Pinpoint the cell where the given text exists, returning its (x, y) midpoint coordinate. 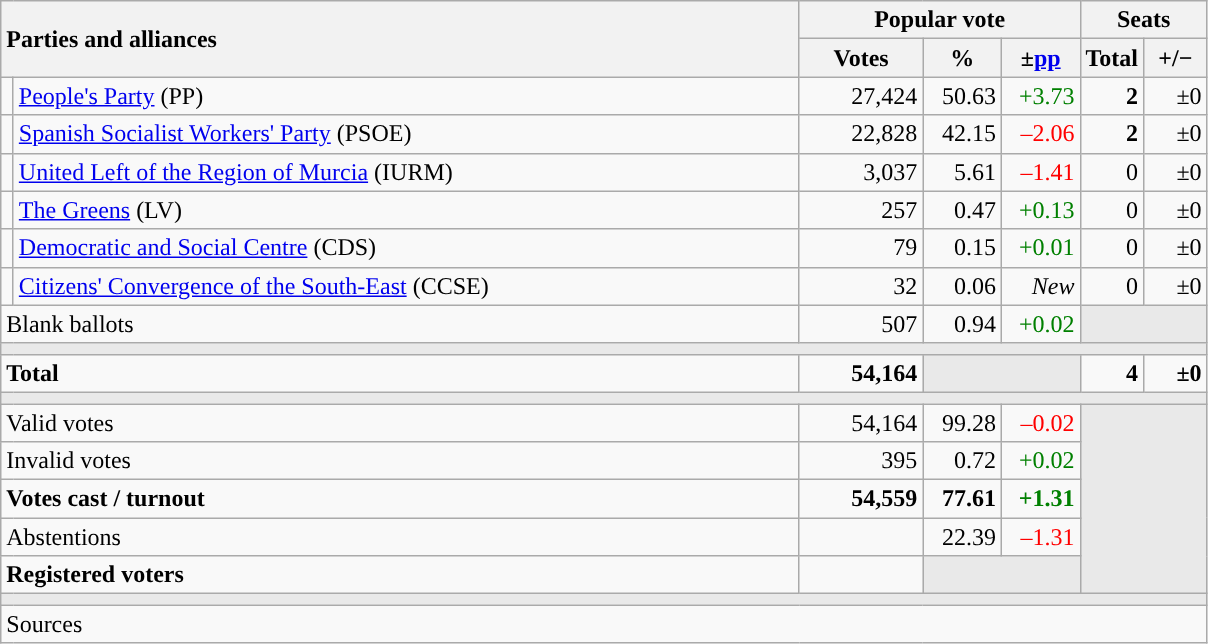
395 (861, 461)
Blank ballots (400, 324)
0.06 (962, 286)
+0.01 (1040, 248)
+3.73 (1040, 96)
77.61 (962, 499)
22,828 (861, 134)
0.72 (962, 461)
Parties and alliances (400, 39)
27,424 (861, 96)
4 (1112, 373)
United Left of the Region of Murcia (IURM) (406, 172)
Valid votes (400, 423)
79 (861, 248)
+/− (1176, 58)
42.15 (962, 134)
54,559 (861, 499)
–0.02 (1040, 423)
% (962, 58)
Registered voters (400, 575)
Spanish Socialist Workers' Party (PSOE) (406, 134)
+0.13 (1040, 210)
Invalid votes (400, 461)
22.39 (962, 537)
0.15 (962, 248)
–1.41 (1040, 172)
0.94 (962, 324)
5.61 (962, 172)
Sources (604, 624)
507 (861, 324)
Seats (1144, 20)
50.63 (962, 96)
99.28 (962, 423)
–2.06 (1040, 134)
32 (861, 286)
3,037 (861, 172)
Democratic and Social Centre (CDS) (406, 248)
The Greens (LV) (406, 210)
+1.31 (1040, 499)
±pp (1040, 58)
–1.31 (1040, 537)
Votes cast / turnout (400, 499)
Votes (861, 58)
Popular vote (940, 20)
New (1040, 286)
People's Party (PP) (406, 96)
Abstentions (400, 537)
Citizens' Convergence of the South-East (CCSE) (406, 286)
257 (861, 210)
0.47 (962, 210)
